Return the (x, y) coordinate for the center point of the cell that contains the specified text.  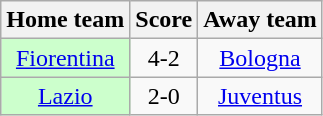
Away team (260, 20)
Fiorentina (66, 58)
Juventus (260, 96)
Score (164, 20)
2-0 (164, 96)
Home team (66, 20)
Bologna (260, 58)
4-2 (164, 58)
Lazio (66, 96)
